Pinpoint the cell where the given text exists, returning its (X, Y) midpoint coordinate. 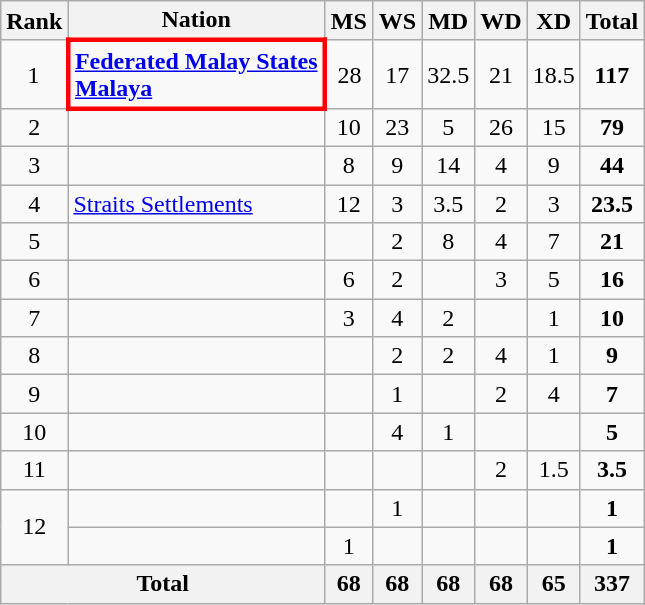
23.5 (612, 203)
18.5 (554, 74)
XD (554, 21)
65 (554, 584)
117 (612, 74)
MS (350, 21)
11 (34, 470)
MD (448, 21)
17 (398, 74)
15 (554, 127)
Federated Malay States Malaya (196, 74)
79 (612, 127)
44 (612, 165)
23 (398, 127)
14 (448, 165)
32.5 (448, 74)
Rank (34, 21)
16 (612, 280)
Nation (196, 21)
1.5 (554, 470)
28 (350, 74)
Straits Settlements (196, 203)
337 (612, 584)
WD (501, 21)
26 (501, 127)
WS (398, 21)
